Detect which cell encompasses the target text, then output its (X, Y) center coordinate. 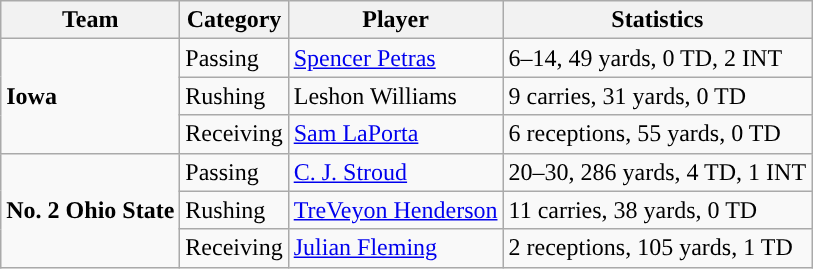
6–14, 49 yards, 0 TD, 2 INT (658, 58)
C. J. Stroud (396, 172)
Statistics (658, 20)
9 carries, 31 yards, 0 TD (658, 96)
11 carries, 38 yards, 0 TD (658, 210)
Leshon Williams (396, 96)
6 receptions, 55 yards, 0 TD (658, 134)
Category (234, 20)
Julian Fleming (396, 248)
No. 2 Ohio State (90, 210)
2 receptions, 105 yards, 1 TD (658, 248)
Sam LaPorta (396, 134)
Player (396, 20)
20–30, 286 yards, 4 TD, 1 INT (658, 172)
Iowa (90, 96)
Team (90, 20)
TreVeyon Henderson (396, 210)
Spencer Petras (396, 58)
